Determine the (X, Y) coordinate at the center of the cell enclosing the given text.  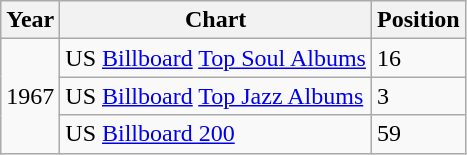
Chart (216, 20)
16 (418, 58)
US Billboard 200 (216, 134)
Position (418, 20)
3 (418, 96)
US Billboard Top Jazz Albums (216, 96)
1967 (30, 96)
Year (30, 20)
59 (418, 134)
US Billboard Top Soul Albums (216, 58)
